Search for the cell housing the specified text and yield its (X, Y) center coordinate. 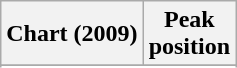
Chart (2009) (72, 34)
Peakposition (189, 34)
